From the cell containing the given text, extract its center point as [x, y] coordinate. 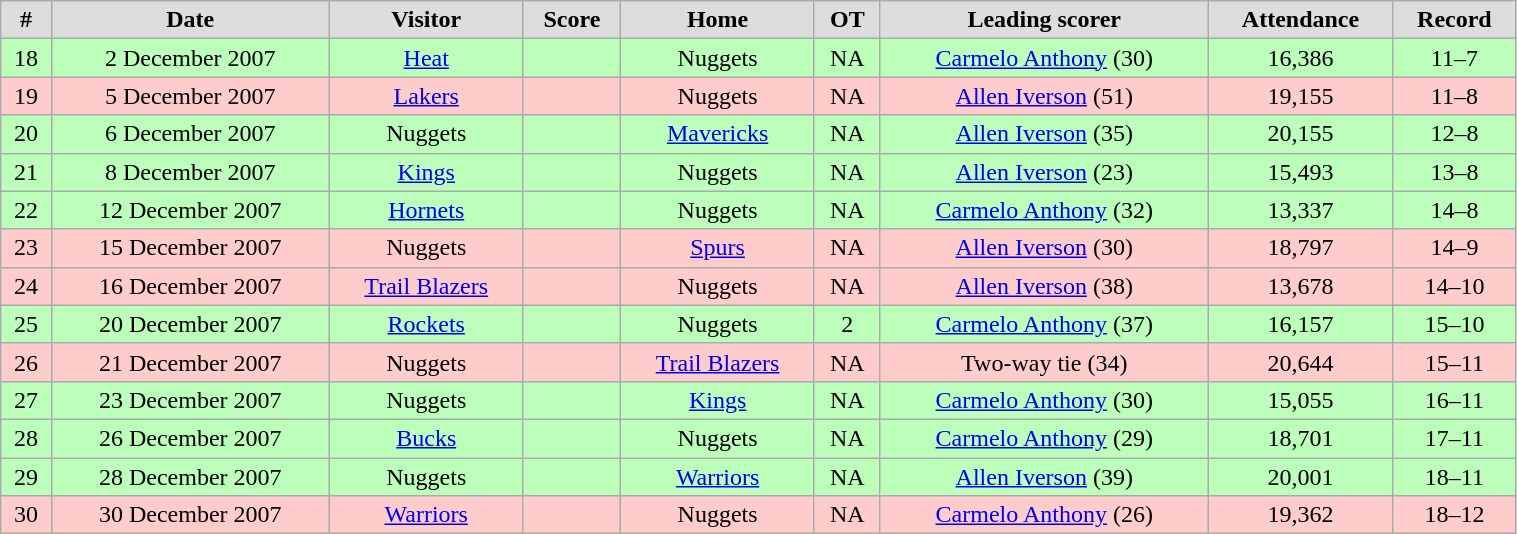
15,055 [1300, 400]
19,362 [1300, 515]
Date [190, 20]
16 December 2007 [190, 286]
Allen Iverson (23) [1044, 172]
18,797 [1300, 248]
16,386 [1300, 58]
30 December 2007 [190, 515]
Allen Iverson (51) [1044, 96]
Allen Iverson (38) [1044, 286]
12 December 2007 [190, 210]
18–11 [1454, 477]
Score [572, 20]
Attendance [1300, 20]
Rockets [426, 324]
24 [26, 286]
Hornets [426, 210]
15–11 [1454, 362]
14–9 [1454, 248]
Allen Iverson (35) [1044, 134]
Carmelo Anthony (26) [1044, 515]
2 December 2007 [190, 58]
20,155 [1300, 134]
14–8 [1454, 210]
2 [847, 324]
20,644 [1300, 362]
16–11 [1454, 400]
Bucks [426, 438]
18 [26, 58]
17–11 [1454, 438]
Leading scorer [1044, 20]
19 [26, 96]
15,493 [1300, 172]
8 December 2007 [190, 172]
13,337 [1300, 210]
11–7 [1454, 58]
Carmelo Anthony (37) [1044, 324]
13–8 [1454, 172]
OT [847, 20]
28 [26, 438]
Spurs [718, 248]
14–10 [1454, 286]
12–8 [1454, 134]
23 [26, 248]
26 [26, 362]
30 [26, 515]
Allen Iverson (30) [1044, 248]
20 December 2007 [190, 324]
13,678 [1300, 286]
5 December 2007 [190, 96]
19,155 [1300, 96]
Carmelo Anthony (32) [1044, 210]
Visitor [426, 20]
Mavericks [718, 134]
Heat [426, 58]
23 December 2007 [190, 400]
16,157 [1300, 324]
18–12 [1454, 515]
15–10 [1454, 324]
# [26, 20]
Carmelo Anthony (29) [1044, 438]
21 December 2007 [190, 362]
Home [718, 20]
18,701 [1300, 438]
Lakers [426, 96]
Two-way tie (34) [1044, 362]
20,001 [1300, 477]
6 December 2007 [190, 134]
Record [1454, 20]
29 [26, 477]
11–8 [1454, 96]
20 [26, 134]
21 [26, 172]
27 [26, 400]
26 December 2007 [190, 438]
15 December 2007 [190, 248]
28 December 2007 [190, 477]
22 [26, 210]
Allen Iverson (39) [1044, 477]
25 [26, 324]
